Detect which cell encompasses the target text, then output its [x, y] center coordinate. 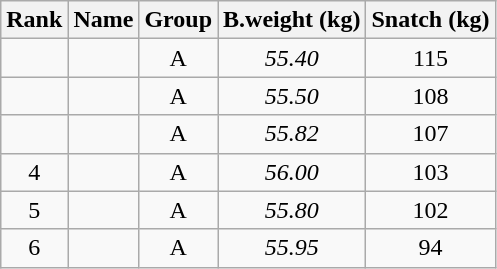
Group [178, 20]
108 [430, 96]
115 [430, 58]
55.95 [292, 248]
Snatch (kg) [430, 20]
94 [430, 248]
Name [104, 20]
55.82 [292, 134]
6 [34, 248]
55.50 [292, 96]
55.80 [292, 210]
55.40 [292, 58]
103 [430, 172]
5 [34, 210]
102 [430, 210]
B.weight (kg) [292, 20]
Rank [34, 20]
56.00 [292, 172]
4 [34, 172]
107 [430, 134]
